Identify which cell holds the provided text, then report its (x, y) central coordinate. 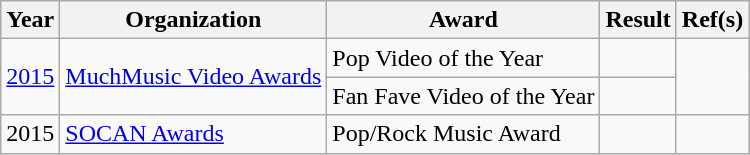
Year (30, 20)
Result (638, 20)
Pop/Rock Music Award (464, 134)
Pop Video of the Year (464, 58)
Ref(s) (712, 20)
Organization (194, 20)
MuchMusic Video Awards (194, 77)
SOCAN Awards (194, 134)
Fan Fave Video of the Year (464, 96)
Award (464, 20)
